Return the (x, y) coordinate for the center point of the cell that contains the specified text.  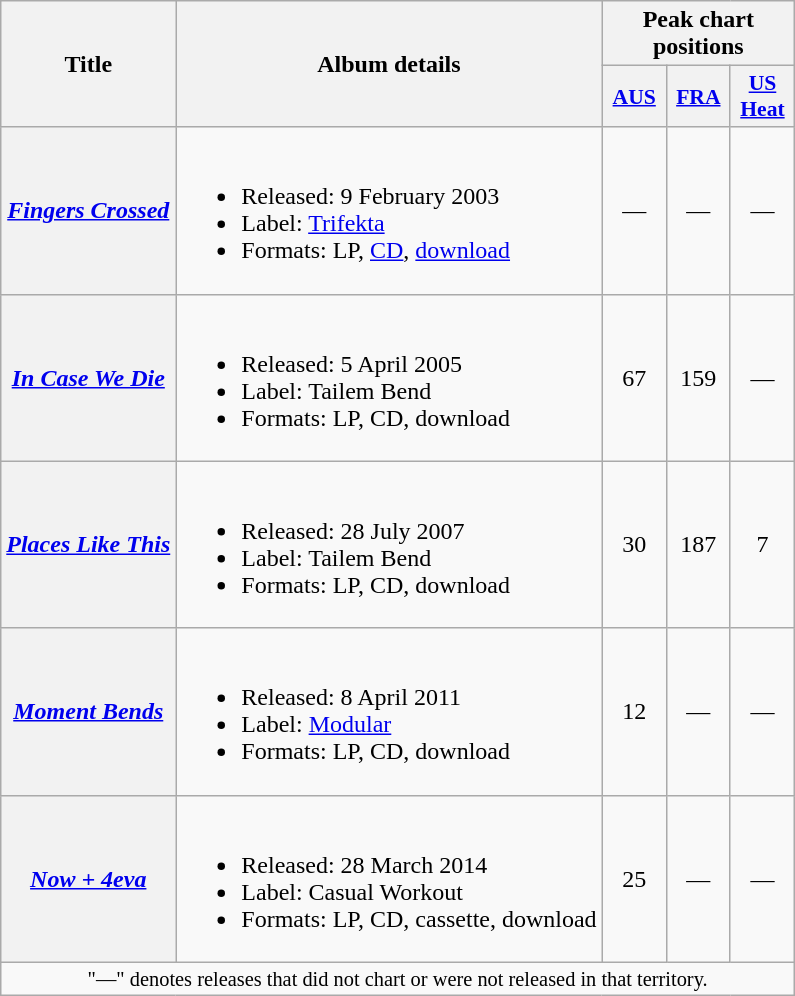
Released: 8 April 2011Label: ModularFormats: LP, CD, download (389, 712)
30 (634, 544)
7 (762, 544)
Album details (389, 64)
Fingers Crossed (88, 210)
Moment Bends (88, 712)
USHeat (762, 96)
Now + 4eva (88, 878)
"—" denotes releases that did not chart or were not released in that territory. (398, 979)
67 (634, 378)
AUS (634, 96)
12 (634, 712)
In Case We Die (88, 378)
Released: 28 March 2014Label: Casual WorkoutFormats: LP, CD, cassette, download (389, 878)
Released: 5 April 2005Label: Tailem BendFormats: LP, CD, download (389, 378)
FRA (698, 96)
Places Like This (88, 544)
Title (88, 64)
25 (634, 878)
159 (698, 378)
Released: 28 July 2007Label: Tailem BendFormats: LP, CD, download (389, 544)
Released: 9 February 2003Label: TrifektaFormats: LP, CD, download (389, 210)
187 (698, 544)
Peak chart positions (698, 34)
